Return [X, Y] of the center of cell containing provided text 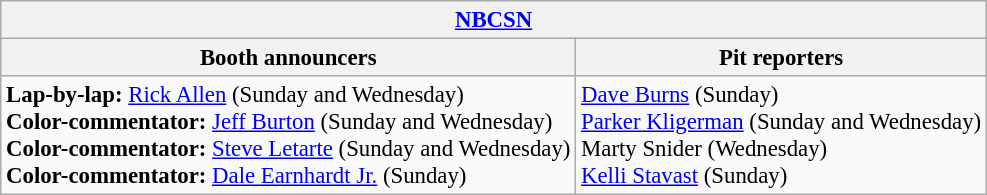
Pit reporters [782, 58]
NBCSN [494, 20]
Dave Burns (Sunday)Parker Kligerman (Sunday and Wednesday)Marty Snider (Wednesday)Kelli Stavast (Sunday) [782, 136]
Booth announcers [288, 58]
